Return the (x, y) coordinate for the center point of the cell that contains the specified text.  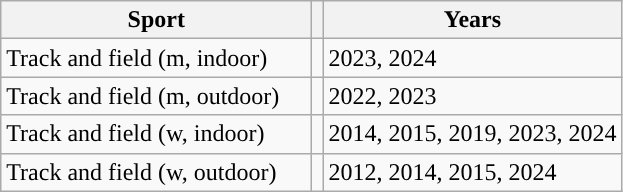
Track and field (w, indoor) (156, 134)
2022, 2023 (472, 96)
Track and field (w, outdoor) (156, 172)
2023, 2024 (472, 58)
Years (472, 20)
2012, 2014, 2015, 2024 (472, 172)
Track and field (m, outdoor) (156, 96)
Track and field (m, indoor) (156, 58)
2014, 2015, 2019, 2023, 2024 (472, 134)
Sport (156, 20)
